Output the [x, y] coordinate of the center of the cell containing the given text.  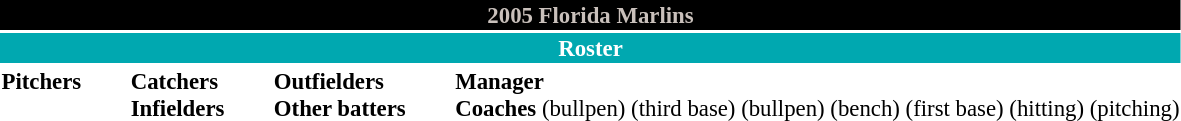
2005 Florida Marlins [590, 15]
Roster [590, 48]
